For the text-containing cell, return its midpoint in (x, y) coordinate format. 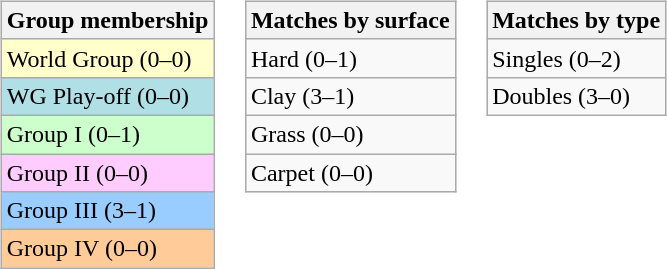
Group membership (108, 20)
Hard (0–1) (350, 58)
Group I (0–1) (108, 134)
Carpet (0–0) (350, 173)
Matches by type (576, 20)
Matches by surface (350, 20)
WG Play-off (0–0) (108, 96)
Group IV (0–0) (108, 249)
Group III (3–1) (108, 211)
World Group (0–0) (108, 58)
Grass (0–0) (350, 134)
Clay (3–1) (350, 96)
Group II (0–0) (108, 173)
Singles (0–2) (576, 58)
Doubles (3–0) (576, 96)
